Return the [X, Y] coordinate for the center point of the cell that contains the specified text.  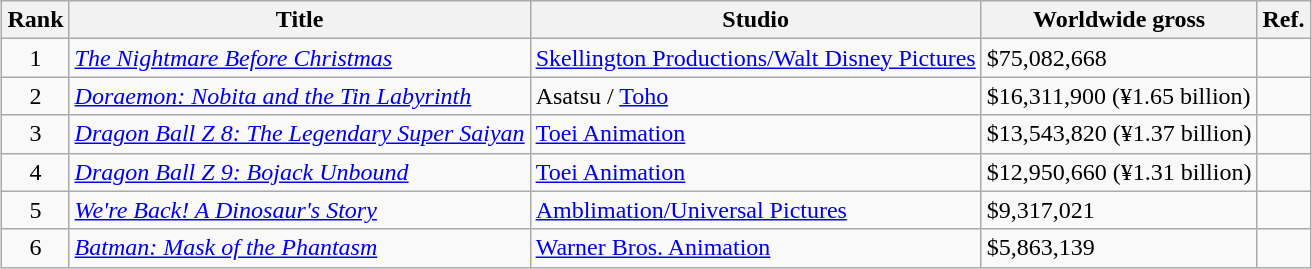
Skellington Productions/Walt Disney Pictures [756, 58]
Ref. [1284, 20]
3 [36, 134]
Studio [756, 20]
Dragon Ball Z 8: The Legendary Super Saiyan [300, 134]
We're Back! A Dinosaur's Story [300, 210]
The Nightmare Before Christmas [300, 58]
Amblimation/Universal Pictures [756, 210]
Dragon Ball Z 9: Bojack Unbound [300, 172]
Asatsu / Toho [756, 96]
$16,311,900 (¥1.65 billion) [1119, 96]
Worldwide gross [1119, 20]
2 [36, 96]
1 [36, 58]
4 [36, 172]
Batman: Mask of the Phantasm [300, 248]
$9,317,021 [1119, 210]
$75,082,668 [1119, 58]
6 [36, 248]
Rank [36, 20]
Warner Bros. Animation [756, 248]
Doraemon: Nobita and the Tin Labyrinth [300, 96]
5 [36, 210]
$12,950,660 (¥1.31 billion) [1119, 172]
$13,543,820 (¥1.37 billion) [1119, 134]
Title [300, 20]
$5,863,139 [1119, 248]
